From the cell containing the given text, extract its center point as (X, Y) coordinate. 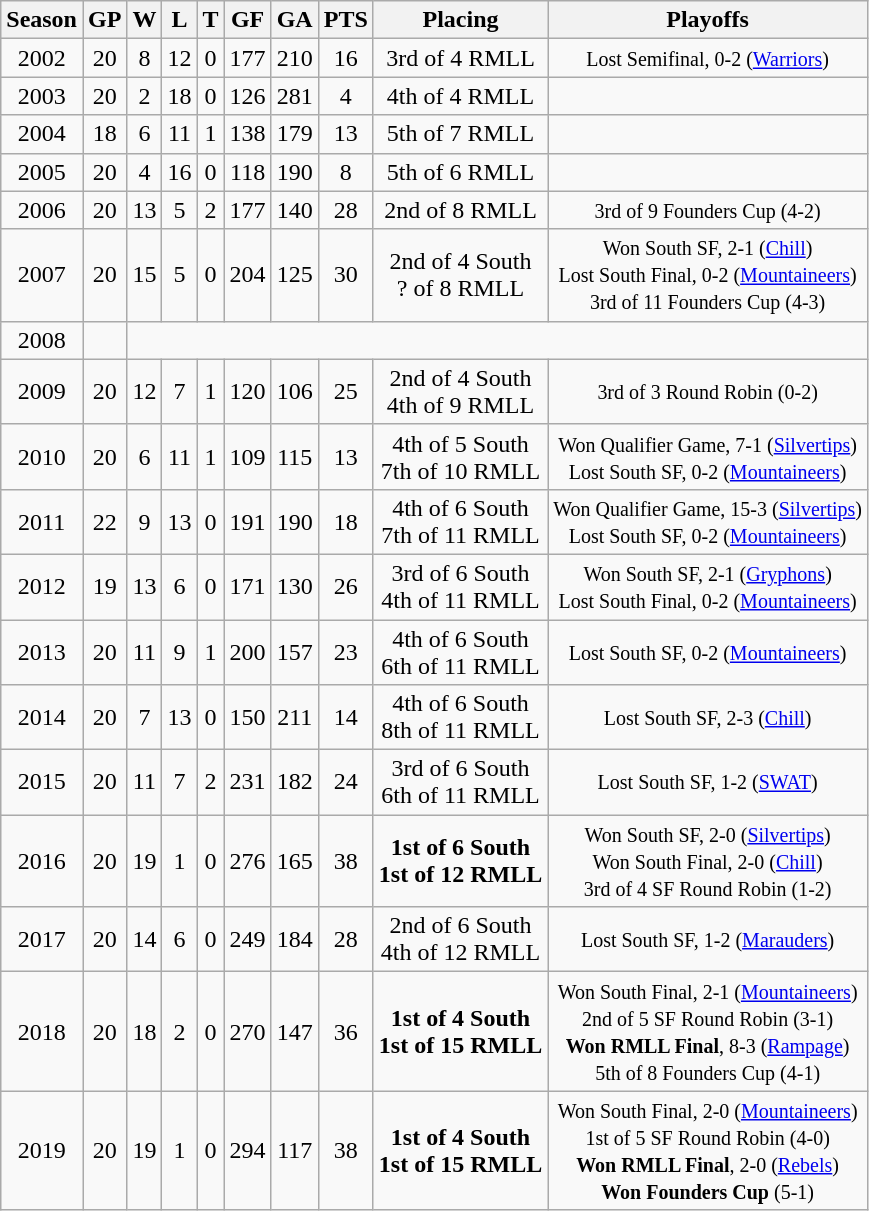
Lost South SF, 1-2 (Marauders) (708, 940)
106 (294, 392)
4th of 6 South6th of 11 RMLL (460, 652)
2016 (42, 861)
Playoffs (708, 20)
211 (294, 718)
210 (294, 58)
2005 (42, 172)
191 (248, 522)
Won South SF, 2-0 (Silvertips)Won South Final, 2-0 (Chill)3rd of 4 SF Round Robin (1-2) (708, 861)
126 (248, 96)
179 (294, 134)
4th of 5 South7th of 10 RMLL (460, 456)
130 (294, 586)
Won South Final, 2-0 (Mountaineers)1st of 5 SF Round Robin (4-0)Won RMLL Final, 2-0 (Rebels)Won Founders Cup (5-1) (708, 1150)
GP (104, 20)
3rd of 9 Founders Cup (4-2) (708, 210)
26 (346, 586)
3rd of 3 Round Robin (0-2) (708, 392)
2nd of 4 South? of 8 RMLL (460, 275)
2003 (42, 96)
30 (346, 275)
147 (294, 1032)
GF (248, 20)
120 (248, 392)
171 (248, 586)
2017 (42, 940)
4th of 4 RMLL (460, 96)
T (210, 20)
15 (144, 275)
276 (248, 861)
PTS (346, 20)
118 (248, 172)
2007 (42, 275)
5th of 7 RMLL (460, 134)
2019 (42, 1150)
2006 (42, 210)
Won South SF, 2-1 (Chill)Lost South Final, 0-2 (Mountaineers)3rd of 11 Founders Cup (4-3) (708, 275)
249 (248, 940)
36 (346, 1032)
1st of 6 South1st of 12 RMLL (460, 861)
Placing (460, 20)
165 (294, 861)
Lost South SF, 2-3 (Chill) (708, 718)
3rd of 6 South4th of 11 RMLL (460, 586)
125 (294, 275)
204 (248, 275)
2011 (42, 522)
2009 (42, 392)
24 (346, 782)
W (144, 20)
200 (248, 652)
182 (294, 782)
231 (248, 782)
109 (248, 456)
5th of 6 RMLL (460, 172)
2015 (42, 782)
Lost South SF, 1-2 (SWAT) (708, 782)
3rd of 4 RMLL (460, 58)
Won South Final, 2-1 (Mountaineers)2nd of 5 SF Round Robin (3-1)Won RMLL Final, 8-3 (Rampage)5th of 8 Founders Cup (4-1) (708, 1032)
25 (346, 392)
2012 (42, 586)
Lost Semifinal, 0-2 (Warriors) (708, 58)
2013 (42, 652)
115 (294, 456)
2010 (42, 456)
Won Qualifier Game, 15-3 (Silvertips)Lost South SF, 0-2 (Mountaineers) (708, 522)
22 (104, 522)
281 (294, 96)
2nd of 6 South4th of 12 RMLL (460, 940)
150 (248, 718)
117 (294, 1150)
4th of 6 South8th of 11 RMLL (460, 718)
2018 (42, 1032)
140 (294, 210)
294 (248, 1150)
2004 (42, 134)
23 (346, 652)
Won Qualifier Game, 7-1 (Silvertips)Lost South SF, 0-2 (Mountaineers) (708, 456)
Lost South SF, 0-2 (Mountaineers) (708, 652)
2nd of 4 South4th of 9 RMLL (460, 392)
2014 (42, 718)
2nd of 8 RMLL (460, 210)
184 (294, 940)
L (180, 20)
GA (294, 20)
138 (248, 134)
3rd of 6 South6th of 11 RMLL (460, 782)
270 (248, 1032)
Season (42, 20)
2002 (42, 58)
4th of 6 South7th of 11 RMLL (460, 522)
Won South SF, 2-1 (Gryphons)Lost South Final, 0-2 (Mountaineers) (708, 586)
2008 (42, 340)
157 (294, 652)
